Return (x, y) of the center of cell containing provided text 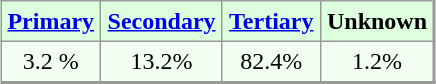
82.4% (271, 62)
Tertiary (271, 21)
Unknown (377, 21)
13.2% (162, 62)
3.2 % (51, 62)
Secondary (162, 21)
1.2% (377, 62)
Primary (51, 21)
